Return (x, y) of the center of cell containing provided text 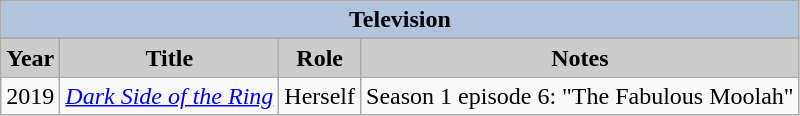
Season 1 episode 6: "The Fabulous Moolah" (580, 96)
Television (400, 20)
Title (170, 58)
2019 (30, 96)
Year (30, 58)
Herself (320, 96)
Dark Side of the Ring (170, 96)
Notes (580, 58)
Role (320, 58)
